For the text-containing cell, return its midpoint in (X, Y) coordinate format. 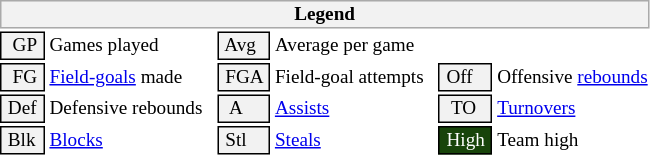
FG (22, 77)
Blocks (131, 140)
Off (466, 77)
Legend (324, 14)
Team high (573, 140)
Stl (244, 140)
Def (22, 108)
Assists (354, 108)
GP (22, 46)
Offensive rebounds (573, 77)
Blk (22, 140)
Steals (354, 140)
Defensive rebounds (131, 108)
FGA (244, 77)
Field-goals made (131, 77)
Games played (131, 46)
Average per game (354, 46)
Field-goal attempts (354, 77)
High (466, 140)
A (244, 108)
TO (466, 108)
Avg (244, 46)
Turnovers (573, 108)
